From the cell containing the given text, extract its center point as [x, y] coordinate. 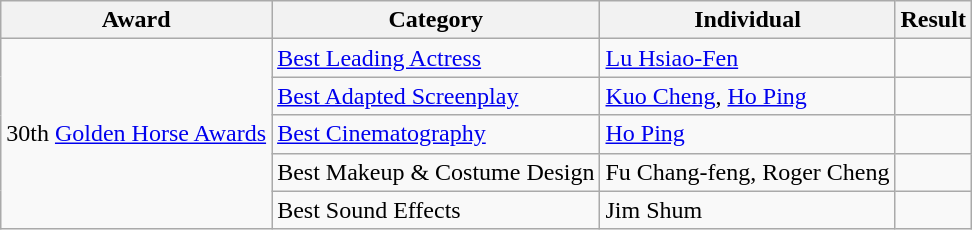
Fu Chang-feng, Roger Cheng [748, 172]
Kuo Cheng, Ho Ping [748, 96]
Ho Ping [748, 134]
30th Golden Horse Awards [136, 134]
Best Cinematography [436, 134]
Category [436, 20]
Best Adapted Screenplay [436, 96]
Lu Hsiao-Fen [748, 58]
Result [933, 20]
Best Leading Actress [436, 58]
Best Makeup & Costume Design [436, 172]
Award [136, 20]
Individual [748, 20]
Best Sound Effects [436, 210]
Jim Shum [748, 210]
